Return [X, Y] of the center of cell containing provided text 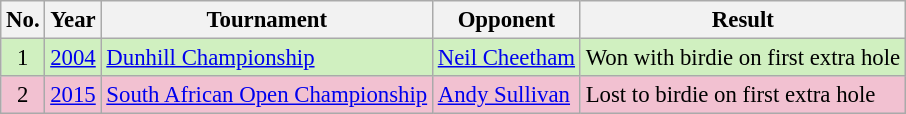
Won with birdie on first extra hole [742, 58]
1 [23, 58]
2004 [73, 58]
No. [23, 20]
Lost to birdie on first extra hole [742, 95]
Year [73, 20]
Result [742, 20]
Opponent [506, 20]
Tournament [266, 20]
Neil Cheetham [506, 58]
Andy Sullivan [506, 95]
Dunhill Championship [266, 58]
South African Open Championship [266, 95]
2 [23, 95]
2015 [73, 95]
